Output the (x, y) coordinate of the center of the cell containing the given text.  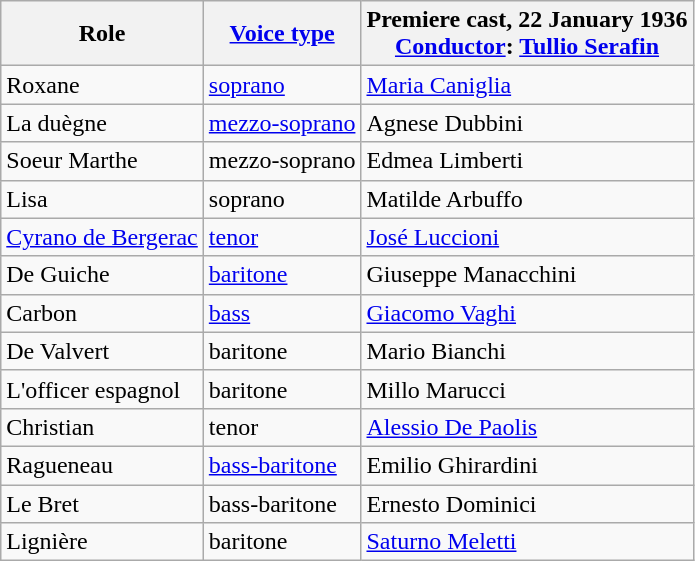
De Guiche (102, 275)
De Valvert (102, 351)
bass (282, 313)
Carbon (102, 313)
Saturno Meletti (527, 542)
Ernesto Dominici (527, 503)
Voice type (282, 34)
Cyrano de Bergerac (102, 237)
Millo Marucci (527, 389)
Matilde Arbuffo (527, 199)
Lignière (102, 542)
Agnese Dubbini (527, 123)
José Luccioni (527, 237)
Le Bret (102, 503)
Emilio Ghirardini (527, 465)
Giacomo Vaghi (527, 313)
Role (102, 34)
Ragueneau (102, 465)
Maria Caniglia (527, 85)
Giuseppe Manacchini (527, 275)
Mario Bianchi (527, 351)
Edmea Limberti (527, 161)
Christian (102, 427)
La duègne (102, 123)
Soeur Marthe (102, 161)
Alessio De Paolis (527, 427)
Roxane (102, 85)
L'officer espagnol (102, 389)
Premiere cast, 22 January 1936Conductor: Tullio Serafin (527, 34)
Lisa (102, 199)
